Search for the cell housing the specified text and yield its [x, y] center coordinate. 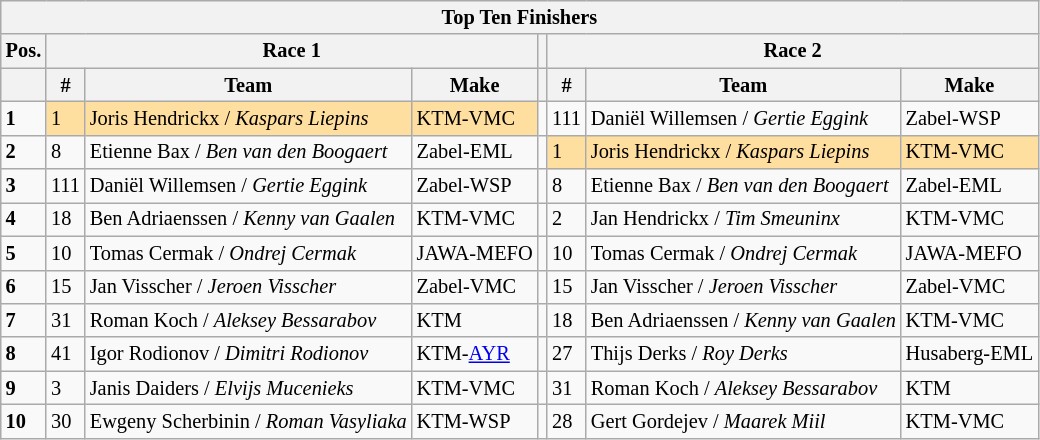
Pos. [24, 51]
Jan Hendrickx / Tim Smeuninx [744, 219]
Janis Daiders / Elvijs Mucenieks [248, 388]
Husaberg-EML [970, 354]
Gert Gordejev / Maarek Miil [744, 421]
Top Ten Finishers [520, 17]
27 [566, 354]
Ewgeny Scherbinin / Roman Vasyliaka [248, 421]
41 [66, 354]
KTM-WSP [475, 421]
9 [24, 388]
4 [24, 219]
Thijs Derks / Roy Derks [744, 354]
7 [24, 320]
KTM-AYR [475, 354]
28 [566, 421]
6 [24, 287]
30 [66, 421]
Race 2 [792, 51]
5 [24, 253]
Igor Rodionov / Dimitri Rodionov [248, 354]
Race 1 [292, 51]
